Capture the cell that displays the provided text and extract its [x, y] central coordinate. 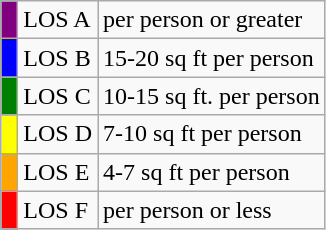
LOS A [58, 20]
LOS E [58, 172]
7-10 sq ft per person [212, 134]
LOS C [58, 96]
LOS B [58, 58]
10-15 sq ft. per person [212, 96]
LOS F [58, 210]
per person or less [212, 210]
LOS D [58, 134]
per person or greater [212, 20]
15-20 sq ft per person [212, 58]
4-7 sq ft per person [212, 172]
